Search for the cell housing the specified text and yield its (X, Y) center coordinate. 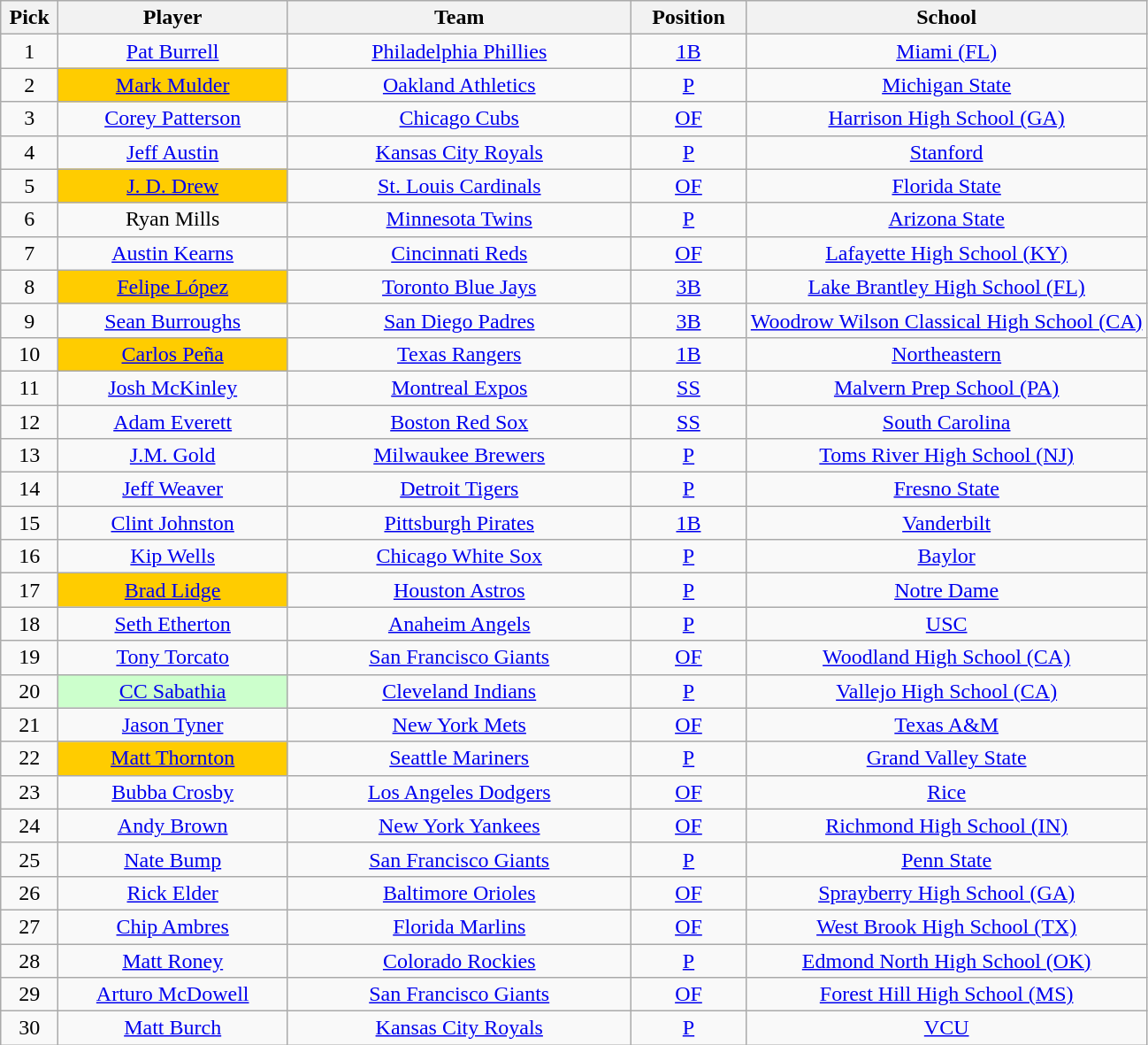
Austin Kearns (173, 253)
Jeff Austin (173, 152)
Mark Mulder (173, 85)
Malvern Prep School (PA) (946, 388)
18 (30, 624)
Milwaukee Brewers (460, 456)
Team (460, 18)
Northeastern (946, 354)
Ryan Mills (173, 219)
26 (30, 893)
Cleveland Indians (460, 691)
Harrison High School (GA) (946, 119)
25 (30, 859)
San Diego Padres (460, 320)
School (946, 18)
10 (30, 354)
Adam Everett (173, 422)
Florida State (946, 186)
12 (30, 422)
Baltimore Orioles (460, 893)
Toronto Blue Jays (460, 287)
Houston Astros (460, 590)
New York Yankees (460, 826)
Cincinnati Reds (460, 253)
Matt Burch (173, 1028)
Nate Bump (173, 859)
Richmond High School (IN) (946, 826)
Pat Burrell (173, 51)
Jeff Weaver (173, 489)
Seattle Mariners (460, 758)
Edmond North High School (OK) (946, 960)
21 (30, 725)
Baylor (946, 557)
Miami (FL) (946, 51)
Anaheim Angels (460, 624)
8 (30, 287)
22 (30, 758)
J.M. Gold (173, 456)
15 (30, 523)
VCU (946, 1028)
Chicago White Sox (460, 557)
30 (30, 1028)
Penn State (946, 859)
Andy Brown (173, 826)
Colorado Rockies (460, 960)
19 (30, 657)
Arturo McDowell (173, 995)
Player (173, 18)
27 (30, 926)
Pittsburgh Pirates (460, 523)
Grand Valley State (946, 758)
Lafayette High School (KY) (946, 253)
Detroit Tigers (460, 489)
Woodrow Wilson Classical High School (CA) (946, 320)
5 (30, 186)
Josh McKinley (173, 388)
Felipe López (173, 287)
29 (30, 995)
Minnesota Twins (460, 219)
24 (30, 826)
Florida Marlins (460, 926)
J. D. Drew (173, 186)
Carlos Peña (173, 354)
Sprayberry High School (GA) (946, 893)
Vallejo High School (CA) (946, 691)
Texas Rangers (460, 354)
St. Louis Cardinals (460, 186)
Los Angeles Dodgers (460, 792)
Oakland Athletics (460, 85)
20 (30, 691)
Philadelphia Phillies (460, 51)
Pick (30, 18)
11 (30, 388)
Seth Etherton (173, 624)
Lake Brantley High School (FL) (946, 287)
Matt Roney (173, 960)
Chip Ambres (173, 926)
7 (30, 253)
6 (30, 219)
23 (30, 792)
Texas A&M (946, 725)
Montreal Expos (460, 388)
Stanford (946, 152)
Sean Burroughs (173, 320)
13 (30, 456)
4 (30, 152)
South Carolina (946, 422)
Matt Thornton (173, 758)
Rice (946, 792)
Brad Lidge (173, 590)
16 (30, 557)
Boston Red Sox (460, 422)
West Brook High School (TX) (946, 926)
Corey Patterson (173, 119)
New York Mets (460, 725)
Arizona State (946, 219)
9 (30, 320)
17 (30, 590)
Tony Torcato (173, 657)
1 (30, 51)
Rick Elder (173, 893)
Kip Wells (173, 557)
Vanderbilt (946, 523)
Fresno State (946, 489)
Chicago Cubs (460, 119)
Jason Tyner (173, 725)
Michigan State (946, 85)
Toms River High School (NJ) (946, 456)
Notre Dame (946, 590)
USC (946, 624)
CC Sabathia (173, 691)
14 (30, 489)
28 (30, 960)
2 (30, 85)
Forest Hill High School (MS) (946, 995)
Woodland High School (CA) (946, 657)
Bubba Crosby (173, 792)
Position (689, 18)
3 (30, 119)
Clint Johnston (173, 523)
